Determine the [X, Y] coordinate at the center of the cell enclosing the given text.  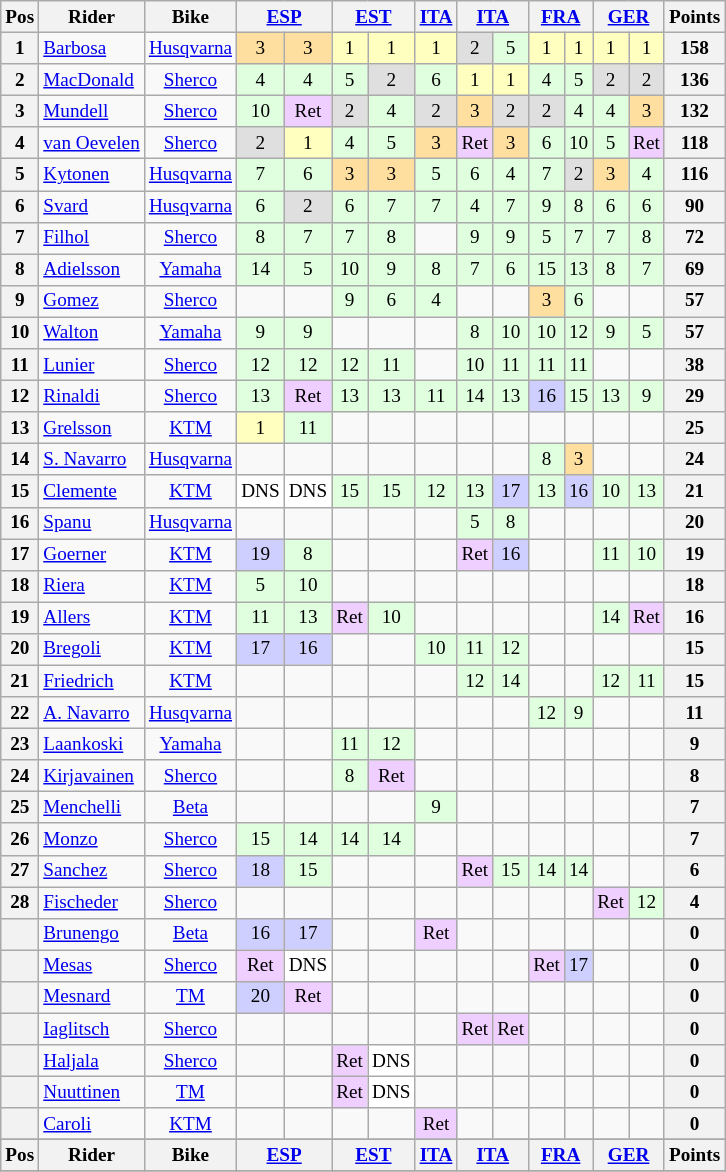
Mundell [92, 111]
136 [694, 80]
132 [694, 111]
Laankoski [92, 744]
Mesnard [92, 997]
Sanchez [92, 871]
Menchelli [92, 808]
Goerner [92, 554]
26 [20, 839]
28 [20, 902]
Brunengo [92, 934]
Riera [92, 586]
23 [20, 744]
Friedrich [92, 681]
A. Navarro [92, 713]
Filhol [92, 238]
van Oevelen [92, 143]
72 [694, 238]
Barbosa [92, 48]
27 [20, 871]
118 [694, 143]
158 [694, 48]
Walton [92, 333]
Gomez [92, 301]
38 [694, 365]
Clemente [92, 491]
Haljala [92, 1061]
69 [694, 270]
Svard [92, 206]
Fischeder [92, 902]
Adielsson [92, 270]
Kytonen [92, 175]
Caroli [92, 1124]
Monzo [92, 839]
Lunier [92, 365]
29 [694, 396]
22 [20, 713]
MacDonald [92, 80]
S. Navarro [92, 460]
Allers [92, 618]
Bregoli [92, 649]
Rinaldi [92, 396]
Mesas [92, 966]
Grelsson [92, 428]
Nuuttinen [92, 1092]
90 [694, 206]
Spanu [92, 523]
Iaglitsch [92, 1029]
Kirjavainen [92, 776]
116 [694, 175]
